Extract the (x, y) coordinate from the center of the cell holding the provided text.  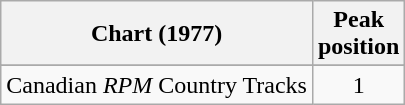
Chart (1977) (157, 34)
Canadian RPM Country Tracks (157, 85)
1 (358, 85)
Peakposition (358, 34)
